Output the (x, y) coordinate of the center of the cell containing the given text.  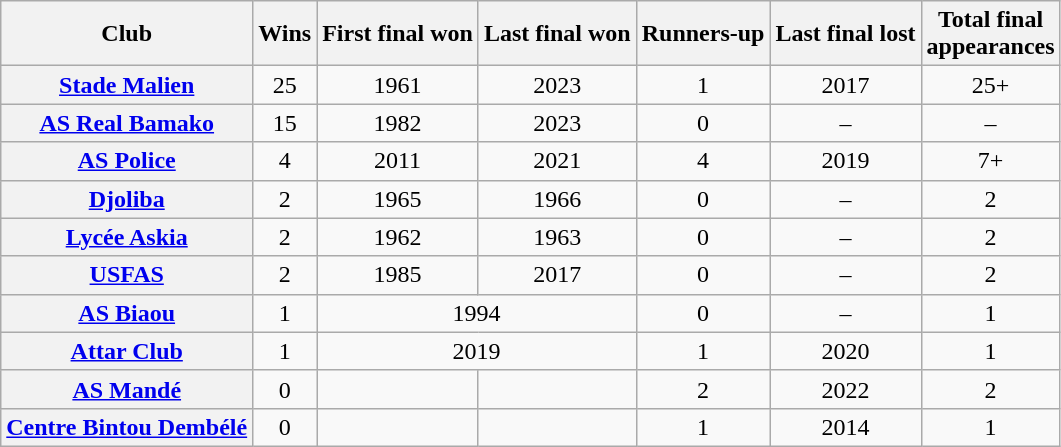
AS Biaou (127, 313)
1966 (557, 199)
2020 (846, 351)
AS Mandé (127, 389)
7+ (990, 161)
25+ (990, 85)
Last final won (557, 34)
First final won (398, 34)
1982 (398, 123)
1962 (398, 237)
Wins (285, 34)
Last final lost (846, 34)
1965 (398, 199)
Stade Malien (127, 85)
Centre Bintou Dembélé (127, 427)
Djoliba (127, 199)
2014 (846, 427)
1961 (398, 85)
2021 (557, 161)
Club (127, 34)
Attar Club (127, 351)
Lycée Askia (127, 237)
2011 (398, 161)
25 (285, 85)
2022 (846, 389)
AS Police (127, 161)
Total finalappearances (990, 34)
1985 (398, 275)
Runners-up (703, 34)
1963 (557, 237)
1994 (477, 313)
AS Real Bamako (127, 123)
USFAS (127, 275)
15 (285, 123)
